Detect which cell encompasses the target text, then output its [x, y] center coordinate. 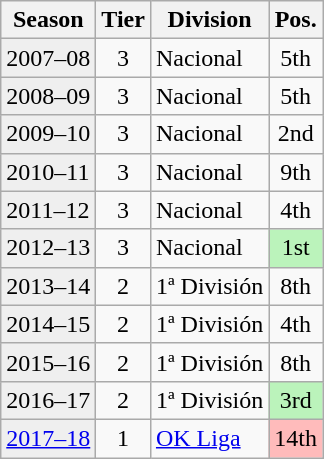
Tier [124, 20]
Division [209, 20]
2015–16 [48, 362]
2007–08 [48, 58]
14th [296, 438]
2012–13 [48, 248]
2nd [296, 134]
1 [124, 438]
2011–12 [48, 210]
1st [296, 248]
3rd [296, 400]
2009–10 [48, 134]
2014–15 [48, 324]
2017–18 [48, 438]
Pos. [296, 20]
2008–09 [48, 96]
9th [296, 172]
Season [48, 20]
OK Liga [209, 438]
2013–14 [48, 286]
2010–11 [48, 172]
2016–17 [48, 400]
